Pinpoint the cell where the given text exists, returning its [X, Y] midpoint coordinate. 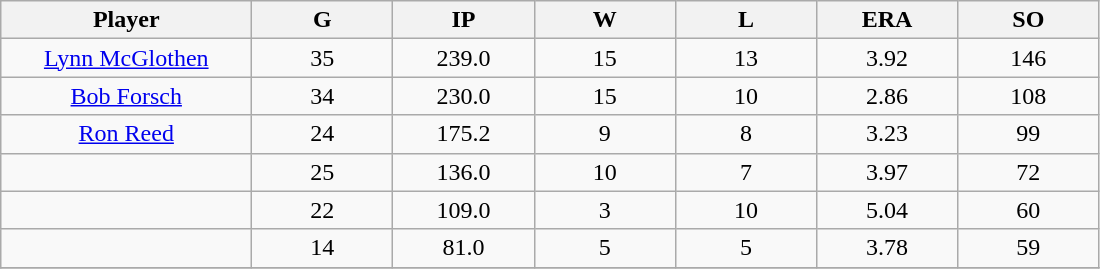
59 [1028, 248]
72 [1028, 172]
146 [1028, 58]
3.78 [886, 248]
81.0 [464, 248]
7 [746, 172]
175.2 [464, 134]
ERA [886, 20]
35 [322, 58]
25 [322, 172]
SO [1028, 20]
13 [746, 58]
14 [322, 248]
22 [322, 210]
230.0 [464, 96]
IP [464, 20]
Lynn McGlothen [126, 58]
W [604, 20]
239.0 [464, 58]
8 [746, 134]
60 [1028, 210]
136.0 [464, 172]
Ron Reed [126, 134]
2.86 [886, 96]
99 [1028, 134]
3.97 [886, 172]
Bob Forsch [126, 96]
5.04 [886, 210]
3.92 [886, 58]
3.23 [886, 134]
34 [322, 96]
3 [604, 210]
L [746, 20]
109.0 [464, 210]
Player [126, 20]
108 [1028, 96]
24 [322, 134]
9 [604, 134]
G [322, 20]
